Return [X, Y] of the center of cell containing provided text 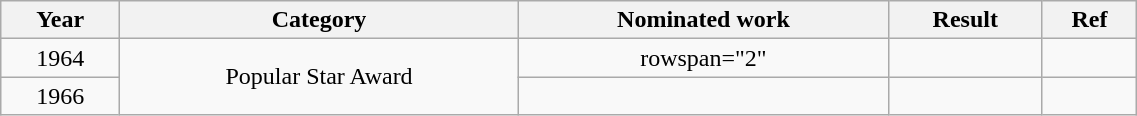
rowspan="2" [704, 58]
Nominated work [704, 20]
1966 [60, 96]
1964 [60, 58]
Year [60, 20]
Popular Star Award [320, 77]
Category [320, 20]
Ref [1090, 20]
Result [965, 20]
